Output the [x, y] coordinate of the center of the cell containing the given text.  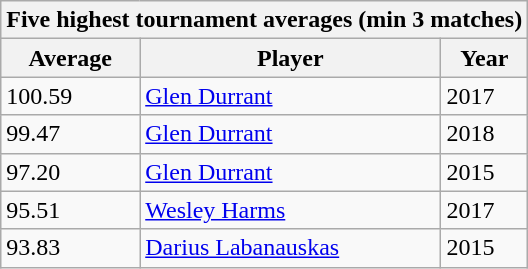
Five highest tournament averages (min 3 matches) [264, 20]
95.51 [70, 210]
100.59 [70, 96]
Darius Labanauskas [290, 248]
Average [70, 58]
99.47 [70, 134]
Player [290, 58]
Wesley Harms [290, 210]
97.20 [70, 172]
2018 [484, 134]
Year [484, 58]
93.83 [70, 248]
